Output the [x, y] coordinate of the center of the cell containing the given text.  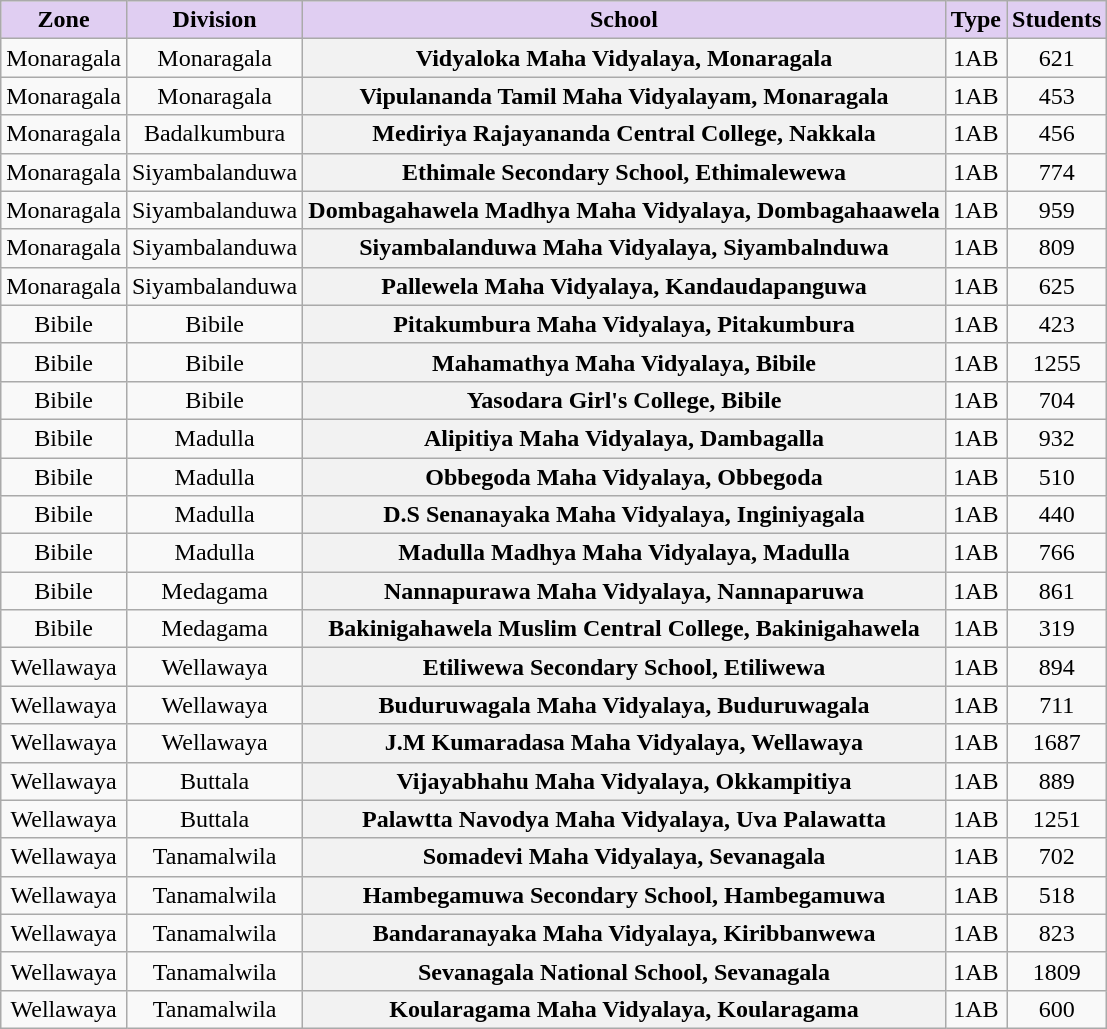
Buduruwagala Maha Vidyalaya, Buduruwagala [624, 705]
Siyambalanduwa Maha Vidyalaya, Siyambalnduwa [624, 248]
1251 [1057, 819]
Ethimale Secondary School, Ethimalewewa [624, 172]
Hambegamuwa Secondary School, Hambegamuwa [624, 895]
Yasodara Girl's College, Bibile [624, 400]
932 [1057, 438]
Dombagahawela Madhya Maha Vidyalaya, Dombagahaawela [624, 210]
456 [1057, 134]
Madulla Madhya Maha Vidyalaya, Madulla [624, 553]
440 [1057, 515]
Palawtta Navodya Maha Vidyalaya, Uva Palawatta [624, 819]
889 [1057, 781]
Bandaranayaka Maha Vidyalaya, Kiribbanwewa [624, 933]
Students [1057, 20]
809 [1057, 248]
1809 [1057, 971]
861 [1057, 591]
625 [1057, 286]
Vijayabhahu Maha Vidyalaya, Okkampitiya [624, 781]
453 [1057, 96]
319 [1057, 629]
Vipulananda Tamil Maha Vidyalayam, Monaragala [624, 96]
823 [1057, 933]
Sevanagala National School, Sevanagala [624, 971]
Zone [64, 20]
Etiliwewa Secondary School, Etiliwewa [624, 667]
1687 [1057, 743]
Vidyaloka Maha Vidyalaya, Monaragala [624, 58]
704 [1057, 400]
School [624, 20]
Somadevi Maha Vidyalaya, Sevanagala [624, 857]
600 [1057, 1009]
774 [1057, 172]
Mediriya Rajayananda Central College, Nakkala [624, 134]
894 [1057, 667]
J.M Kumaradasa Maha Vidyalaya, Wellawaya [624, 743]
Mahamathya Maha Vidyalaya, Bibile [624, 362]
621 [1057, 58]
702 [1057, 857]
Alipitiya Maha Vidyalaya, Dambagalla [624, 438]
711 [1057, 705]
Bakinigahawela Muslim Central College, Bakinigahawela [624, 629]
518 [1057, 895]
510 [1057, 477]
Pallewela Maha Vidyalaya, Kandaudapanguwa [624, 286]
Obbegoda Maha Vidyalaya, Obbegoda [624, 477]
766 [1057, 553]
Type [976, 20]
Badalkumbura [214, 134]
Pitakumbura Maha Vidyalaya, Pitakumbura [624, 324]
Koularagama Maha Vidyalaya, Koularagama [624, 1009]
Division [214, 20]
D.S Senanayaka Maha Vidyalaya, Inginiyagala [624, 515]
1255 [1057, 362]
959 [1057, 210]
423 [1057, 324]
Nannapurawa Maha Vidyalaya, Nannaparuwa [624, 591]
